Determine the (x, y) coordinate at the center of the cell enclosing the given text.  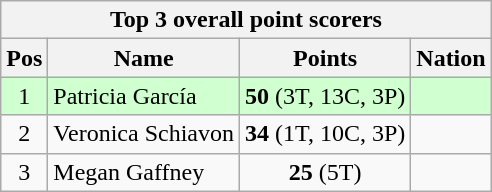
Patricia García (144, 96)
50 (3T, 13C, 3P) (324, 96)
25 (5T) (324, 172)
2 (24, 134)
Top 3 overall point scorers (246, 20)
Megan Gaffney (144, 172)
Name (144, 58)
34 (1T, 10C, 3P) (324, 134)
Points (324, 58)
Nation (451, 58)
1 (24, 96)
3 (24, 172)
Pos (24, 58)
Veronica Schiavon (144, 134)
